Output the (x, y) coordinate of the center of the cell containing the given text.  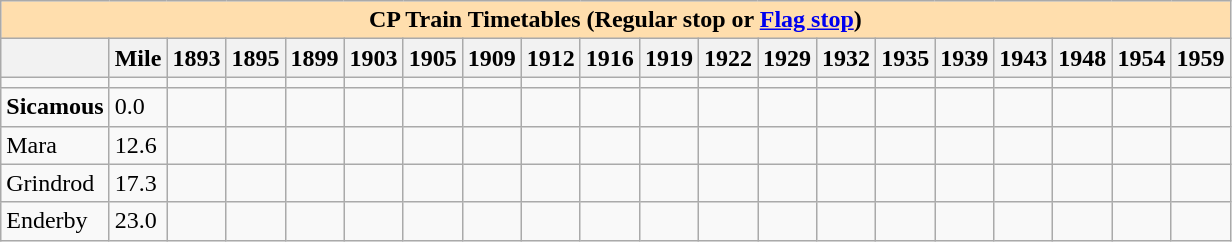
1895 (256, 58)
17.3 (138, 183)
1943 (1024, 58)
Grindrod (55, 183)
12.6 (138, 145)
0.0 (138, 107)
1905 (432, 58)
1948 (1082, 58)
1916 (610, 58)
1939 (964, 58)
1912 (550, 58)
Sicamous (55, 107)
1919 (668, 58)
1909 (492, 58)
1959 (1200, 58)
Mile (138, 58)
1899 (314, 58)
1903 (374, 58)
Enderby (55, 221)
1935 (906, 58)
CP Train Timetables (Regular stop or Flag stop) (616, 20)
Mara (55, 145)
1932 (846, 58)
1893 (196, 58)
1954 (1142, 58)
23.0 (138, 221)
1922 (728, 58)
1929 (788, 58)
